Identify which cell holds the provided text, then report its (X, Y) central coordinate. 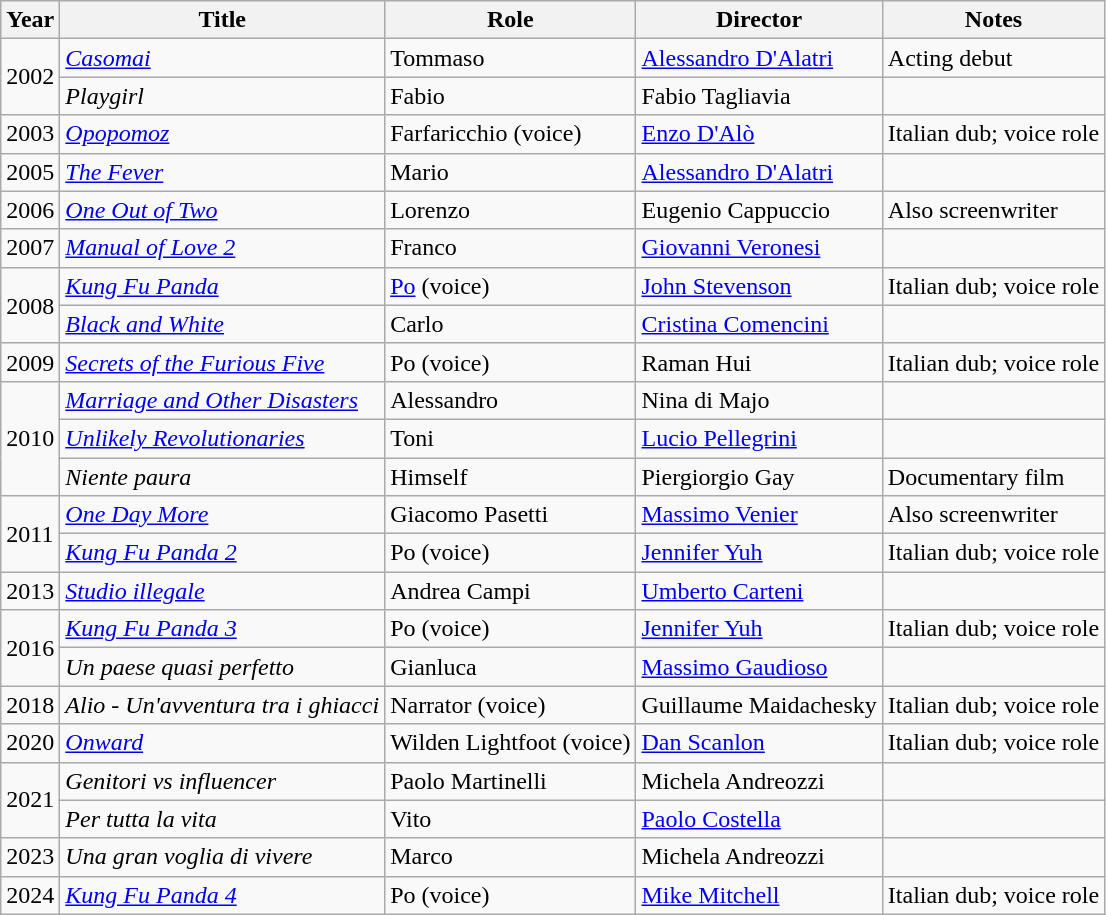
Massimo Venier (759, 515)
Farfaricchio (voice) (510, 134)
2011 (30, 534)
Genitori vs influencer (222, 781)
Andrea Campi (510, 591)
Guillaume Maidachesky (759, 705)
Fabio (510, 96)
Un paese quasi perfetto (222, 667)
Onward (222, 743)
Title (222, 20)
Enzo D'Alò (759, 134)
Raman Hui (759, 362)
Kung Fu Panda 4 (222, 895)
Mario (510, 172)
Alio - Un'avventura tra i ghiacci (222, 705)
Massimo Gaudioso (759, 667)
Giacomo Pasetti (510, 515)
Casomai (222, 58)
One Day More (222, 515)
Role (510, 20)
Lorenzo (510, 210)
Per tutta la vita (222, 819)
Nina di Majo (759, 400)
Giovanni Veronesi (759, 248)
Wilden Lightfoot (voice) (510, 743)
Niente paura (222, 477)
Year (30, 20)
Marriage and Other Disasters (222, 400)
Eugenio Cappuccio (759, 210)
2020 (30, 743)
Himself (510, 477)
Director (759, 20)
2009 (30, 362)
Mike Mitchell (759, 895)
2005 (30, 172)
One Out of Two (222, 210)
2010 (30, 438)
2007 (30, 248)
2018 (30, 705)
John Stevenson (759, 286)
Kung Fu Panda 3 (222, 629)
Carlo (510, 324)
2021 (30, 800)
2016 (30, 648)
Studio illegale (222, 591)
Dan Scanlon (759, 743)
Acting debut (993, 58)
Franco (510, 248)
Unlikely Revolutionaries (222, 438)
Kung Fu Panda (222, 286)
2024 (30, 895)
2008 (30, 305)
The Fever (222, 172)
Black and White (222, 324)
Paolo Martinelli (510, 781)
2002 (30, 77)
Vito (510, 819)
Toni (510, 438)
Fabio Tagliavia (759, 96)
Documentary film (993, 477)
2013 (30, 591)
Kung Fu Panda 2 (222, 553)
2023 (30, 857)
Secrets of the Furious Five (222, 362)
Piergiorgio Gay (759, 477)
Narrator (voice) (510, 705)
Tommaso (510, 58)
Gianluca (510, 667)
Una gran voglia di vivere (222, 857)
Opopomoz (222, 134)
Notes (993, 20)
2006 (30, 210)
Alessandro (510, 400)
Playgirl (222, 96)
Manual of Love 2 (222, 248)
Marco (510, 857)
Umberto Carteni (759, 591)
Cristina Comencini (759, 324)
Paolo Costella (759, 819)
2003 (30, 134)
Lucio Pellegrini (759, 438)
